Scan for the cell matching the given text and deliver its [X, Y] coordinate at center. 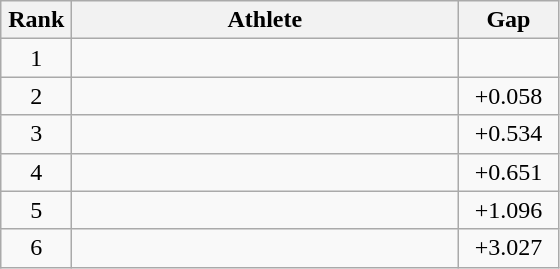
Athlete [265, 20]
Rank [36, 20]
5 [36, 210]
4 [36, 172]
2 [36, 96]
Gap [508, 20]
+0.651 [508, 172]
1 [36, 58]
+0.058 [508, 96]
+0.534 [508, 134]
3 [36, 134]
6 [36, 248]
+3.027 [508, 248]
+1.096 [508, 210]
